Detect which cell encompasses the target text, then output its [x, y] center coordinate. 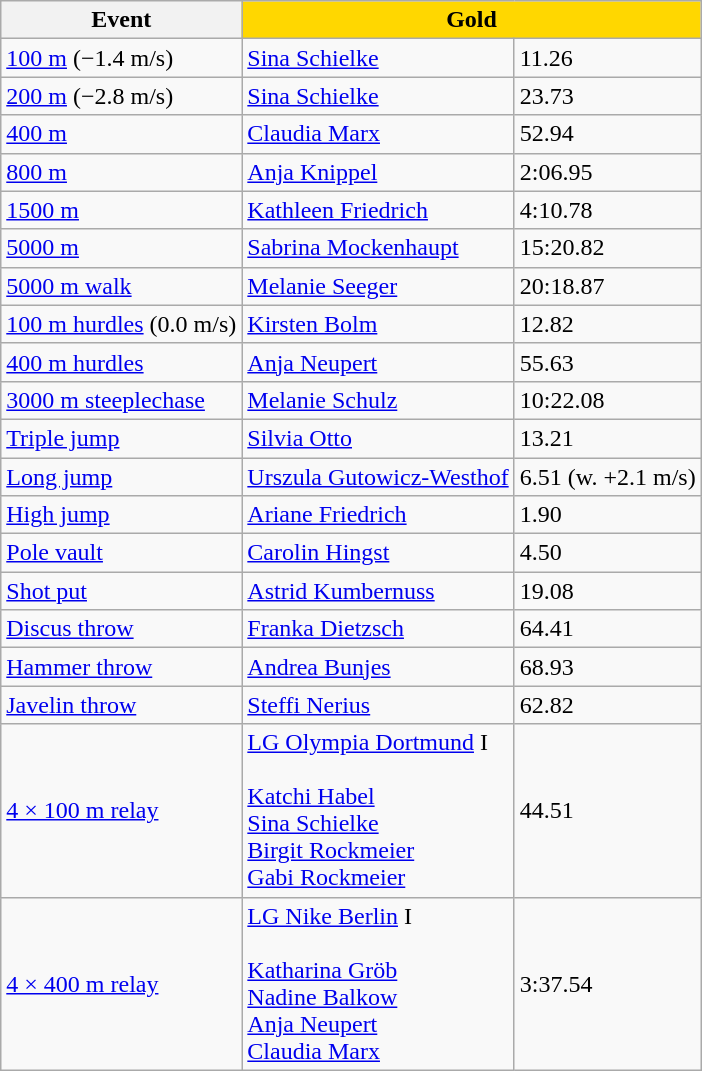
Claudia Marx [378, 134]
1500 m [122, 210]
4 × 100 m relay [122, 810]
400 m [122, 134]
LG Olympia Dortmund I Katchi Habel Sina Schielke Birgit Rockmeier Gabi Rockmeier [378, 810]
Anja Knippel [378, 172]
44.51 [608, 810]
Pole vault [122, 553]
12.82 [608, 324]
Carolin Hingst [378, 553]
3000 m steeplechase [122, 400]
Event [122, 20]
1.90 [608, 515]
19.08 [608, 591]
10:22.08 [608, 400]
2:06.95 [608, 172]
4.50 [608, 553]
LG Nike Berlin I Katharina Gröb Nadine Balkow Anja Neupert Claudia Marx [378, 984]
5000 m walk [122, 286]
100 m (−1.4 m/s) [122, 58]
4 × 400 m relay [122, 984]
Kathleen Friedrich [378, 210]
Sabrina Mockenhaupt [378, 248]
Hammer throw [122, 667]
62.82 [608, 705]
200 m (−2.8 m/s) [122, 96]
Shot put [122, 591]
20:18.87 [608, 286]
Discus throw [122, 629]
11.26 [608, 58]
68.93 [608, 667]
23.73 [608, 96]
Andrea Bunjes [378, 667]
High jump [122, 515]
400 m hurdles [122, 362]
Kirsten Bolm [378, 324]
Long jump [122, 477]
13.21 [608, 438]
Silvia Otto [378, 438]
6.51 (w. +2.1 m/s) [608, 477]
52.94 [608, 134]
Franka Dietzsch [378, 629]
3:37.54 [608, 984]
55.63 [608, 362]
100 m hurdles (0.0 m/s) [122, 324]
Gold [472, 20]
5000 m [122, 248]
Anja Neupert [378, 362]
Melanie Schulz [378, 400]
Melanie Seeger [378, 286]
Javelin throw [122, 705]
4:10.78 [608, 210]
64.41 [608, 629]
800 m [122, 172]
15:20.82 [608, 248]
Triple jump [122, 438]
Ariane Friedrich [378, 515]
Urszula Gutowicz-Westhof [378, 477]
Steffi Nerius [378, 705]
Astrid Kumbernuss [378, 591]
